Find where the given text appears and provide that cell's center as [x, y] coordinate. 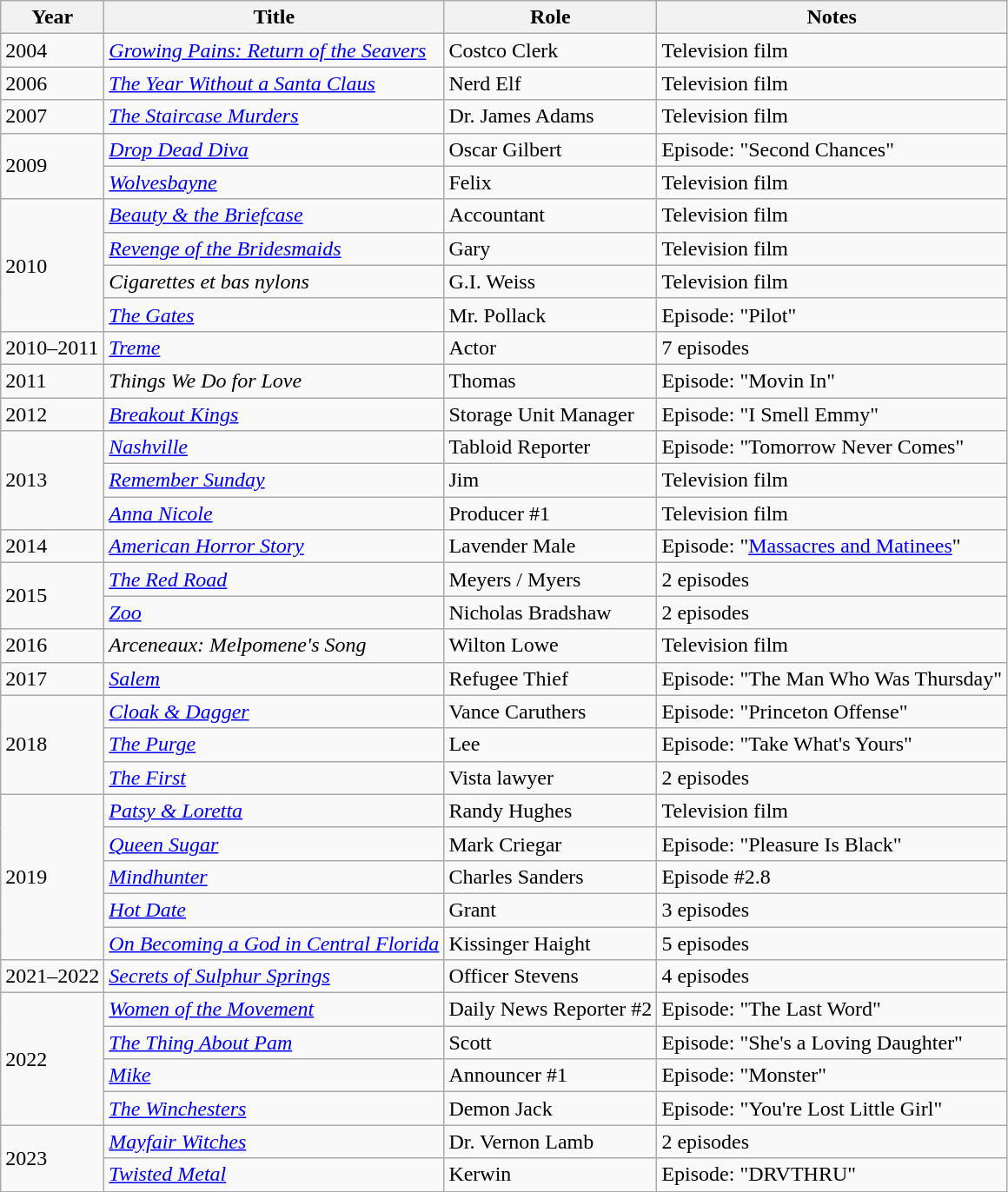
The Staircase Murders [275, 116]
Charles Sanders [551, 877]
Refugee Thief [551, 679]
Oscar Gilbert [551, 149]
The Purge [275, 745]
The First [275, 778]
Episode: "I Smell Emmy" [832, 414]
Mike [275, 1076]
Notes [832, 17]
Meyers / Myers [551, 579]
Nashville [275, 447]
Episode: "Pilot" [832, 315]
On Becoming a God in Central Florida [275, 943]
2006 [52, 83]
Scott [551, 1043]
Twisted Metal [275, 1175]
2022 [52, 1059]
Mark Criegar [551, 844]
Hot Date [275, 910]
Lee [551, 745]
2010 [52, 265]
Actor [551, 348]
Daily News Reporter #2 [551, 1010]
Episode: "You're Lost Little Girl" [832, 1109]
Jim [551, 480]
Growing Pains: Return of the Seavers [275, 50]
Salem [275, 679]
Wolvesbayne [275, 182]
Title [275, 17]
Producer #1 [551, 513]
Secrets of Sulphur Springs [275, 977]
2023 [52, 1158]
2014 [52, 546]
2016 [52, 646]
Episode: "The Man Who Was Thursday" [832, 679]
Vista lawyer [551, 778]
Episode: "Second Chances" [832, 149]
2007 [52, 116]
Episode: "The Last Word" [832, 1010]
The Winchesters [275, 1109]
The Thing About Pam [275, 1043]
Episode: "She's a Loving Daughter" [832, 1043]
2021–2022 [52, 977]
Announcer #1 [551, 1076]
2018 [52, 745]
G.I. Weiss [551, 281]
Episode: "Massacres and Matinees" [832, 546]
Treme [275, 348]
Thomas [551, 381]
Drop Dead Diva [275, 149]
Randy Hughes [551, 811]
Felix [551, 182]
Officer Stevens [551, 977]
7 episodes [832, 348]
2010–2011 [52, 348]
5 episodes [832, 943]
Revenge of the Bridesmaids [275, 248]
Costco Clerk [551, 50]
2019 [52, 877]
Storage Unit Manager [551, 414]
3 episodes [832, 910]
The Year Without a Santa Claus [275, 83]
Episode: "DRVTHRU" [832, 1175]
Episode: "Princeton Offense" [832, 712]
Queen Sugar [275, 844]
2012 [52, 414]
Grant [551, 910]
American Horror Story [275, 546]
2004 [52, 50]
Demon Jack [551, 1109]
Vance Caruthers [551, 712]
2015 [52, 596]
Arceneaux: Melpomene's Song [275, 646]
Women of the Movement [275, 1010]
Lavender Male [551, 546]
The Gates [275, 315]
Zoo [275, 613]
2013 [52, 480]
Episode: "Tomorrow Never Comes" [832, 447]
Kissinger Haight [551, 943]
2009 [52, 166]
Nicholas Bradshaw [551, 613]
2017 [52, 679]
Mr. Pollack [551, 315]
Tabloid Reporter [551, 447]
Nerd Elf [551, 83]
Episode: "Pleasure Is Black" [832, 844]
Mayfair Witches [275, 1142]
Remember Sunday [275, 480]
Things We Do for Love [275, 381]
Mindhunter [275, 877]
Role [551, 17]
Episode: "Movin In" [832, 381]
Dr. Vernon Lamb [551, 1142]
Beauty & the Briefcase [275, 215]
Accountant [551, 215]
Year [52, 17]
Wilton Lowe [551, 646]
Dr. James Adams [551, 116]
Episode: "Monster" [832, 1076]
Episode #2.8 [832, 877]
Kerwin [551, 1175]
2011 [52, 381]
Cigarettes et bas nylons [275, 281]
Anna Nicole [275, 513]
4 episodes [832, 977]
Patsy & Loretta [275, 811]
Episode: "Take What's Yours" [832, 745]
Gary [551, 248]
Breakout Kings [275, 414]
The Red Road [275, 579]
Cloak & Dagger [275, 712]
